Scan for the cell matching the given text and deliver its (X, Y) coordinate at center. 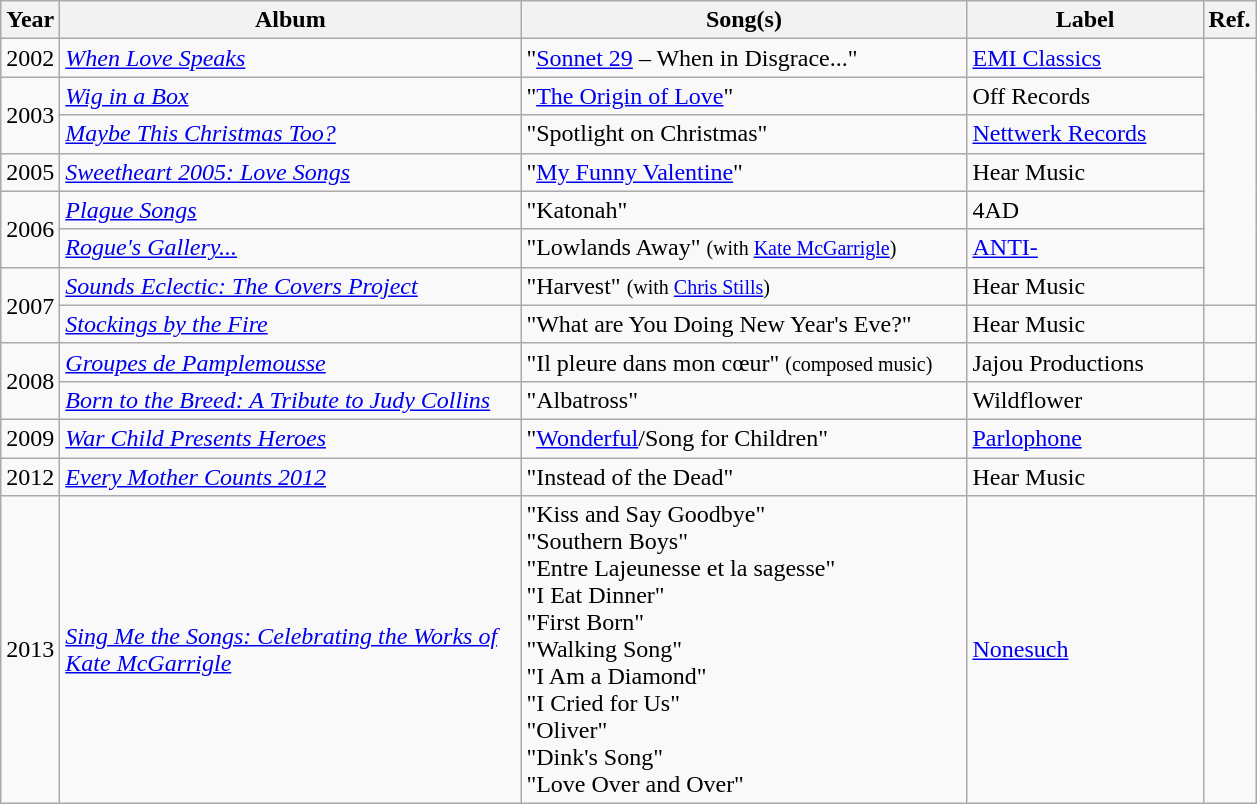
EMI Classics (1085, 58)
2002 (30, 58)
"Sonnet 29 – When in Disgrace..." (744, 58)
2007 (30, 305)
"My Funny Valentine" (744, 172)
"What are You Doing New Year's Eve?" (744, 324)
Off Records (1085, 96)
Groupes de Pamplemousse (290, 362)
War Child Presents Heroes (290, 438)
"Lowlands Away" (with Kate McGarrigle) (744, 248)
Sing Me the Songs: Celebrating the Works of Kate McGarrigle (290, 650)
Parlophone (1085, 438)
"Albatross" (744, 400)
ANTI- (1085, 248)
"Spotlight on Christmas" (744, 134)
"The Origin of Love" (744, 96)
"Katonah" (744, 210)
Ref. (1230, 20)
Sounds Eclectic: The Covers Project (290, 286)
Every Mother Counts 2012 (290, 477)
2005 (30, 172)
Jajou Productions (1085, 362)
Plague Songs (290, 210)
2006 (30, 229)
Nonesuch (1085, 650)
2012 (30, 477)
Rogue's Gallery... (290, 248)
Wildflower (1085, 400)
2003 (30, 115)
Wig in a Box (290, 96)
Born to the Breed: A Tribute to Judy Collins (290, 400)
"Wonderful/Song for Children" (744, 438)
Album (290, 20)
Maybe This Christmas Too? (290, 134)
2009 (30, 438)
Sweetheart 2005: Love Songs (290, 172)
"Il pleure dans mon cœur" (composed music) (744, 362)
When Love Speaks (290, 58)
Song(s) (744, 20)
2008 (30, 381)
"Instead of the Dead" (744, 477)
Label (1085, 20)
Nettwerk Records (1085, 134)
Stockings by the Fire (290, 324)
2013 (30, 650)
4AD (1085, 210)
"Harvest" (with Chris Stills) (744, 286)
Year (30, 20)
